Output the [X, Y] coordinate of the center of the cell containing the given text.  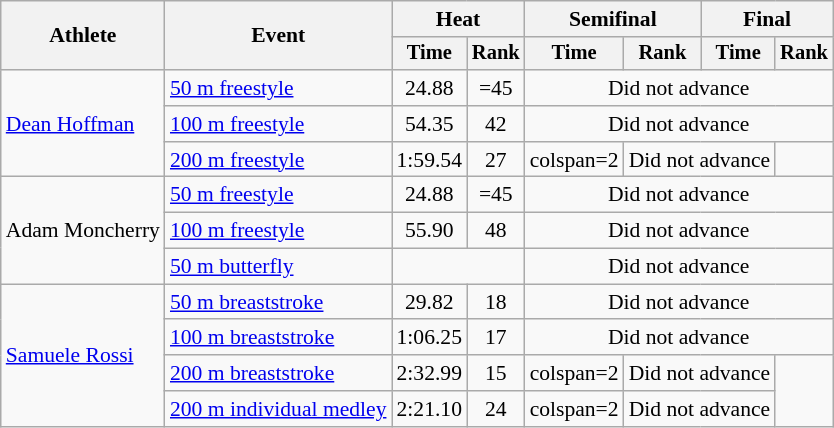
54.35 [430, 124]
48 [496, 231]
1:06.25 [430, 338]
Final [767, 19]
Athlete [83, 36]
29.82 [430, 302]
Heat [458, 19]
17 [496, 338]
27 [496, 160]
Samuele Rossi [83, 355]
1:59.54 [430, 160]
24 [496, 409]
15 [496, 373]
200 m freestyle [278, 160]
Semifinal [614, 19]
100 m breaststroke [278, 338]
Dean Hoffman [83, 124]
55.90 [430, 231]
Event [278, 36]
Adam Moncherry [83, 230]
50 m butterfly [278, 267]
2:32.99 [430, 373]
42 [496, 124]
50 m breaststroke [278, 302]
200 m individual medley [278, 409]
200 m breaststroke [278, 373]
18 [496, 302]
2:21.10 [430, 409]
